Detect which cell encompasses the target text, then output its [X, Y] center coordinate. 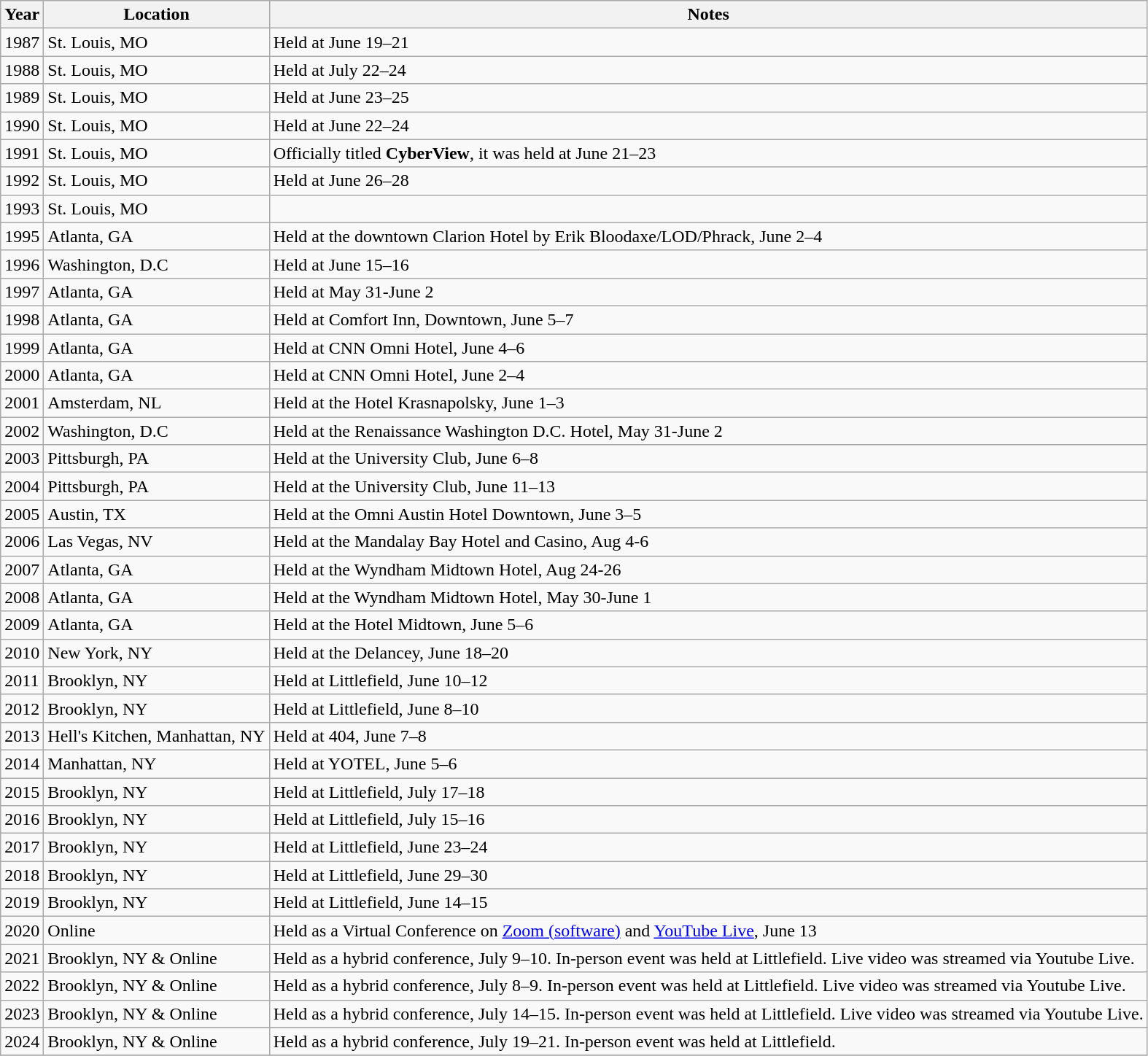
2023 [22, 1014]
Held at the Hotel Krasnapolsky, June 1–3 [708, 403]
Austin, TX [156, 514]
1993 [22, 209]
1999 [22, 348]
2006 [22, 542]
Held at Littlefield, July 15–16 [708, 820]
2016 [22, 820]
1998 [22, 319]
Las Vegas, NV [156, 542]
Notes [708, 15]
Held at Littlefield, June 29–30 [708, 875]
2005 [22, 514]
Held at the Wyndham Midtown Hotel, Aug 24-26 [708, 570]
2010 [22, 653]
Held at the Omni Austin Hotel Downtown, June 3–5 [708, 514]
2007 [22, 570]
2013 [22, 736]
2012 [22, 708]
2014 [22, 764]
Online [156, 931]
1987 [22, 42]
Held at the downtown Clarion Hotel by Erik Bloodaxe/LOD/Phrack, June 2–4 [708, 236]
Held as a hybrid conference, July 14–15. In-person event was held at Littlefield. Live video was streamed via Youtube Live. [708, 1014]
1995 [22, 236]
Held as a hybrid conference, July 8–9. In-person event was held at Littlefield. Live video was streamed via Youtube Live. [708, 986]
2011 [22, 680]
2024 [22, 1041]
Location [156, 15]
Amsterdam, NL [156, 403]
2017 [22, 847]
Held at Littlefield, June 10–12 [708, 680]
New York, NY [156, 653]
Held at CNN Omni Hotel, June 4–6 [708, 348]
2015 [22, 791]
1988 [22, 70]
Held at July 22–24 [708, 70]
Held at June 26–28 [708, 181]
1990 [22, 125]
Held at Littlefield, June 8–10 [708, 708]
Year [22, 15]
1996 [22, 264]
2001 [22, 403]
2022 [22, 986]
1992 [22, 181]
1989 [22, 98]
2021 [22, 958]
Held at YOTEL, June 5–6 [708, 764]
2008 [22, 597]
2003 [22, 459]
Officially titled CyberView, it was held at June 21–23 [708, 153]
Held as a hybrid conference, July 19–21. In-person event was held at Littlefield. [708, 1041]
Held at the Delancey, June 18–20 [708, 653]
2009 [22, 625]
Held at the Renaissance Washington D.C. Hotel, May 31-June 2 [708, 431]
Held at the Hotel Midtown, June 5–6 [708, 625]
Held at the Mandalay Bay Hotel and Casino, Aug 4-6 [708, 542]
2019 [22, 903]
2002 [22, 431]
Held at Littlefield, June 23–24 [708, 847]
Held at CNN Omni Hotel, June 2–4 [708, 376]
Held at June 19–21 [708, 42]
2000 [22, 376]
2020 [22, 931]
Held at 404, June 7–8 [708, 736]
Held at May 31-June 2 [708, 292]
Hell's Kitchen, Manhattan, NY [156, 736]
Held at June 23–25 [708, 98]
Held at June 22–24 [708, 125]
Held as a hybrid conference, July 9–10. In-person event was held at Littlefield. Live video was streamed via Youtube Live. [708, 958]
1997 [22, 292]
Held as a Virtual Conference on Zoom (software) and YouTube Live, June 13 [708, 931]
Held at Littlefield, July 17–18 [708, 791]
Held at Comfort Inn, Downtown, June 5–7 [708, 319]
2018 [22, 875]
Manhattan, NY [156, 764]
1991 [22, 153]
Held at the University Club, June 6–8 [708, 459]
2004 [22, 486]
Held at the University Club, June 11–13 [708, 486]
Held at June 15–16 [708, 264]
Held at Littlefield, June 14–15 [708, 903]
Held at the Wyndham Midtown Hotel, May 30-June 1 [708, 597]
